Return [X, Y] of the center of cell containing provided text 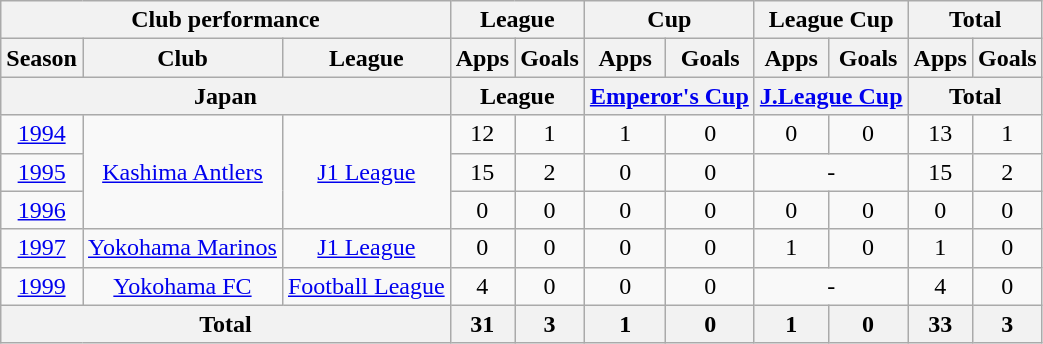
1997 [42, 248]
33 [940, 324]
31 [482, 324]
Football League [366, 286]
Kashima Antlers [182, 172]
1996 [42, 210]
Cup [669, 20]
Club [182, 58]
Season [42, 58]
Japan [226, 96]
Yokohama FC [182, 286]
12 [482, 134]
Emperor's Cup [669, 96]
1994 [42, 134]
Club performance [226, 20]
13 [940, 134]
1999 [42, 286]
Yokohama Marinos [182, 248]
League Cup [831, 20]
1995 [42, 172]
J.League Cup [831, 96]
